Capture the cell that displays the provided text and extract its (x, y) central coordinate. 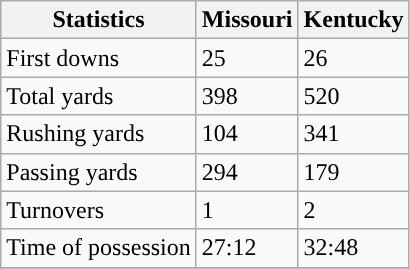
Missouri (247, 20)
520 (354, 96)
294 (247, 172)
Rushing yards (99, 134)
32:48 (354, 248)
2 (354, 210)
25 (247, 58)
Passing yards (99, 172)
Turnovers (99, 210)
26 (354, 58)
104 (247, 134)
398 (247, 96)
Statistics (99, 20)
Total yards (99, 96)
1 (247, 210)
Kentucky (354, 20)
341 (354, 134)
Time of possession (99, 248)
179 (354, 172)
First downs (99, 58)
27:12 (247, 248)
